Pinpoint the cell where the given text exists, returning its [x, y] midpoint coordinate. 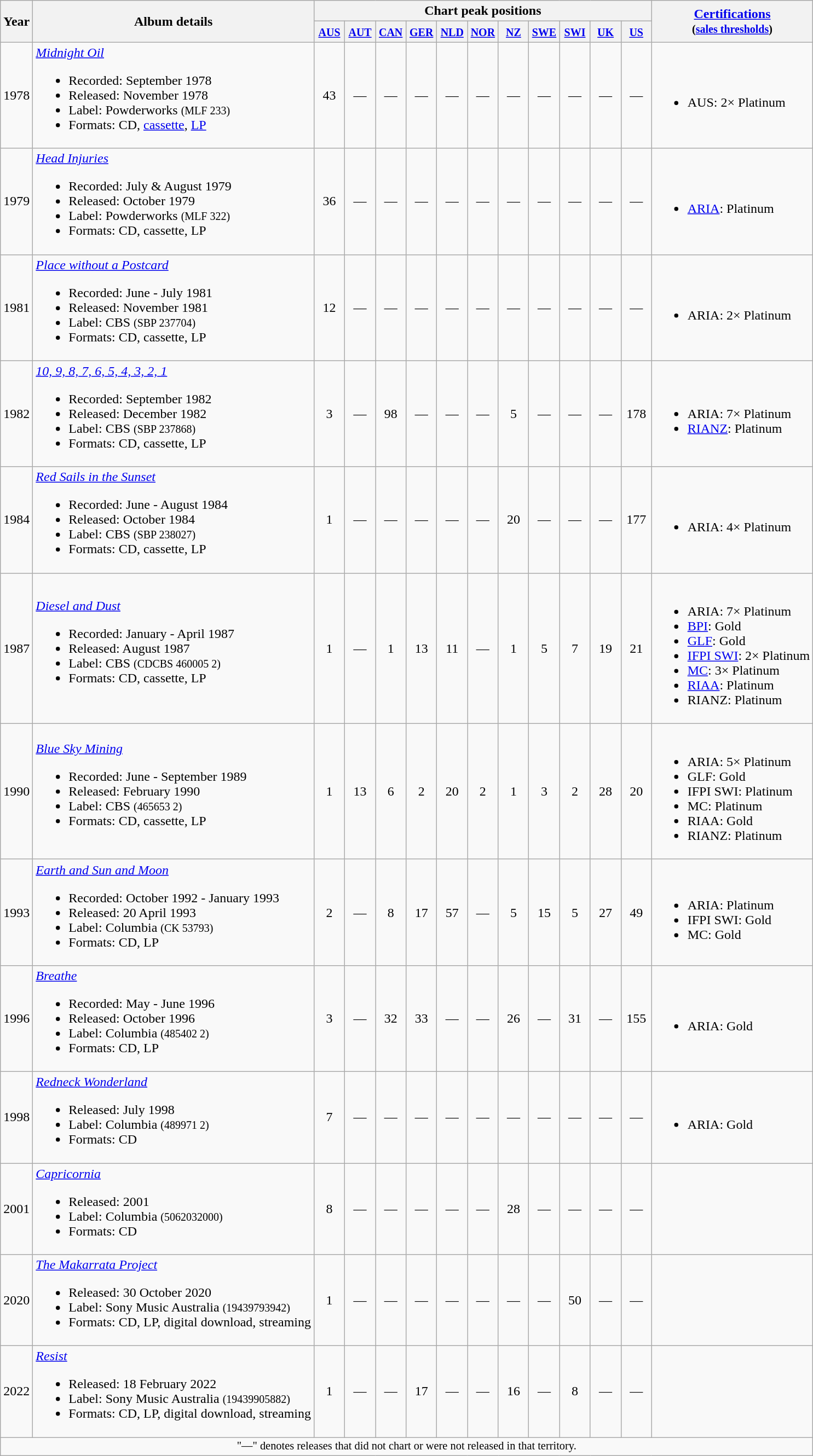
Year [16, 21]
AUT [360, 32]
19 [606, 648]
CapricorniaReleased: 2001Label: Columbia (5062032000)Formats: CD [174, 1209]
57 [452, 912]
The Makarrata ProjectReleased: 30 October 2020Label: Sony Music Australia (19439793942)Formats: CD, LP, digital download, streaming [174, 1300]
32 [391, 1018]
11 [452, 648]
ARIA: 2× Platinum [733, 308]
ARIA: 4× Platinum [733, 520]
1978 [16, 95]
SWE [544, 32]
ARIA: 7× PlatinumRIANZ: Platinum [733, 414]
36 [330, 201]
Diesel and DustRecorded: January - April 1987Released: August 1987Label: CBS (CDCBS 460005 2)Formats: CD, cassette, LP [174, 648]
ARIA: PlatinumIFPI SWI: GoldMC: Gold [733, 912]
ResistReleased: 18 February 2022Label: Sony Music Australia (19439905882)Formats: CD, LP, digital download, streaming [174, 1392]
AUS [330, 32]
NOR [483, 32]
27 [606, 912]
Blue Sky MiningRecorded: June - September 1989Released: February 1990Label: CBS (465653 2)Formats: CD, cassette, LP [174, 791]
Earth and Sun and MoonRecorded: October 1992 - January 1993Released: 20 April 1993Label: Columbia (CK 53793)Formats: CD, LP [174, 912]
2001 [16, 1209]
50 [575, 1300]
Midnight OilRecorded: September 1978Released: November 1978Label: Powderworks (MLF 233)Formats: CD, cassette, LP [174, 95]
NLD [452, 32]
155 [636, 1018]
UK [606, 32]
2022 [16, 1392]
98 [391, 414]
ARIA: Platinum [733, 201]
Place without a PostcardRecorded: June - July 1981Released: November 1981Label: CBS (SBP 237704)Formats: CD, cassette, LP [174, 308]
US [636, 32]
"—" denotes releases that did not chart or were not released in that territory. [407, 1447]
16 [514, 1392]
CAN [391, 32]
43 [330, 95]
1996 [16, 1018]
SWI [575, 32]
Album details [174, 21]
10, 9, 8, 7, 6, 5, 4, 3, 2, 1Recorded: September 1982Released: December 1982Label: CBS (SBP 237868)Formats: CD, cassette, LP [174, 414]
33 [422, 1018]
1981 [16, 308]
1990 [16, 791]
26 [514, 1018]
Head InjuriesRecorded: July & August 1979Released: October 1979Label: Powderworks (MLF 322)Formats: CD, cassette, LP [174, 201]
178 [636, 414]
31 [575, 1018]
1987 [16, 648]
177 [636, 520]
1982 [16, 414]
12 [330, 308]
BreatheRecorded: May - June 1996Released: October 1996Label: Columbia (485402 2)Formats: CD, LP [174, 1018]
Certifications(sales thresholds) [733, 21]
15 [544, 912]
1998 [16, 1117]
GER [422, 32]
1993 [16, 912]
1979 [16, 201]
21 [636, 648]
NZ [514, 32]
2020 [16, 1300]
ARIA: 5× PlatinumGLF: GoldIFPI SWI: PlatinumMC: PlatinumRIAA: GoldRIANZ: Platinum [733, 791]
Redneck WonderlandReleased: July 1998Label: Columbia (489971 2)Formats: CD [174, 1117]
ARIA: 7× PlatinumBPI: GoldGLF: GoldIFPI SWI: 2× PlatinumMC: 3× PlatinumRIAA: PlatinumRIANZ: Platinum [733, 648]
6 [391, 791]
Red Sails in the SunsetRecorded: June - August 1984Released: October 1984Label: CBS (SBP 238027)Formats: CD, cassette, LP [174, 520]
1984 [16, 520]
49 [636, 912]
Chart peak positions [483, 11]
AUS: 2× Platinum [733, 95]
